For the text-containing cell, return its midpoint in (x, y) coordinate format. 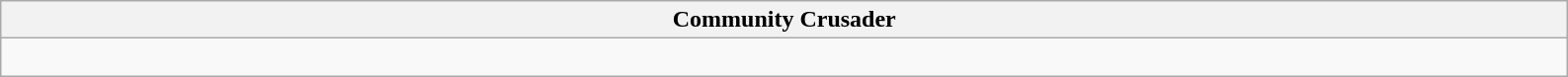
Community Crusader (784, 20)
